Find where the given text appears and provide that cell's center as [x, y] coordinate. 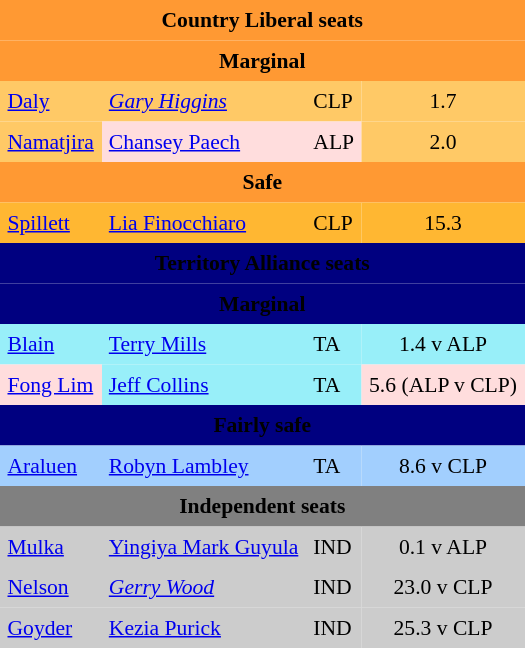
25.3 v CLP [444, 627]
Nelson [50, 587]
Mulka [50, 546]
Namatjira [50, 141]
Araluen [50, 465]
Yingiya Mark Guyula [203, 546]
2.0 [444, 141]
Gary Higgins [203, 101]
Independent seats [262, 506]
1.7 [444, 101]
Lia Finocchiaro [203, 222]
15.3 [444, 222]
8.6 v CLP [444, 465]
Robyn Lambley [203, 465]
Fairly safe [262, 425]
Spillett [50, 222]
Gerry Wood [203, 587]
Goyder [50, 627]
Terry Mills [203, 344]
0.1 v ALP [444, 546]
Safe [262, 182]
1.4 v ALP [444, 344]
Country Liberal seats [262, 20]
Territory Alliance seats [262, 263]
5.6 (ALP v CLP) [444, 384]
23.0 v CLP [444, 587]
Fong Lim [50, 384]
Chansey Paech [203, 141]
Blain [50, 344]
Jeff Collins [203, 384]
Daly [50, 101]
Kezia Purick [203, 627]
ALP [334, 141]
